Extract the [X, Y] coordinate from the center of the cell holding the provided text.  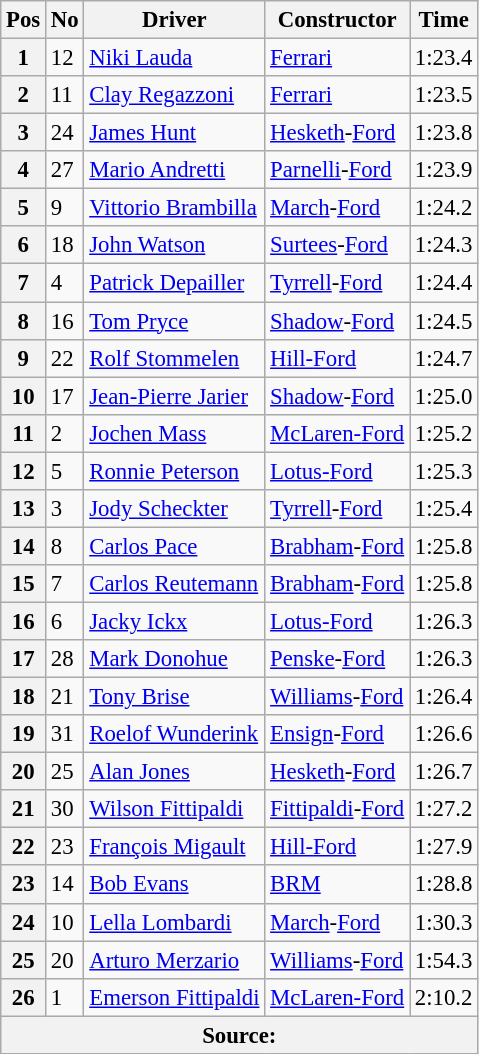
BRM [338, 885]
26 [24, 997]
Fittipaldi-Ford [338, 809]
Tom Pryce [174, 321]
Wilson Fittipaldi [174, 809]
1:26.7 [444, 772]
John Watson [174, 245]
Arturo Merzario [174, 960]
1:23.4 [444, 58]
Niki Lauda [174, 58]
Surtees-Ford [338, 245]
Jody Scheckter [174, 509]
1:25.3 [444, 471]
Driver [174, 20]
1:54.3 [444, 960]
1:24.5 [444, 321]
Emerson Fittipaldi [174, 997]
15 [24, 584]
1:23.8 [444, 133]
Ronnie Peterson [174, 471]
Jean-Pierre Jarier [174, 396]
Patrick Depailler [174, 283]
Carlos Pace [174, 546]
1:23.9 [444, 170]
Alan Jones [174, 772]
Mario Andretti [174, 170]
Carlos Reutemann [174, 584]
1:26.6 [444, 734]
No [65, 20]
1:25.4 [444, 509]
30 [65, 809]
Ensign-Ford [338, 734]
Mark Donohue [174, 659]
31 [65, 734]
1:26.4 [444, 697]
1:27.9 [444, 847]
1:24.7 [444, 358]
Roelof Wunderink [174, 734]
Time [444, 20]
1:25.2 [444, 433]
Parnelli-Ford [338, 170]
19 [24, 734]
1:30.3 [444, 922]
Vittorio Brambilla [174, 208]
Pos [24, 20]
27 [65, 170]
Clay Regazzoni [174, 95]
Jochen Mass [174, 433]
1:23.5 [444, 95]
Lella Lombardi [174, 922]
2:10.2 [444, 997]
Tony Brise [174, 697]
13 [24, 509]
1:24.2 [444, 208]
1:27.2 [444, 809]
François Migault [174, 847]
1:25.0 [444, 396]
1:28.8 [444, 885]
1:24.3 [444, 245]
Source: [240, 1035]
Bob Evans [174, 885]
James Hunt [174, 133]
1:24.4 [444, 283]
Penske-Ford [338, 659]
Rolf Stommelen [174, 358]
28 [65, 659]
Constructor [338, 20]
Jacky Ickx [174, 621]
